Find where the given text appears and provide that cell's center as (x, y) coordinate. 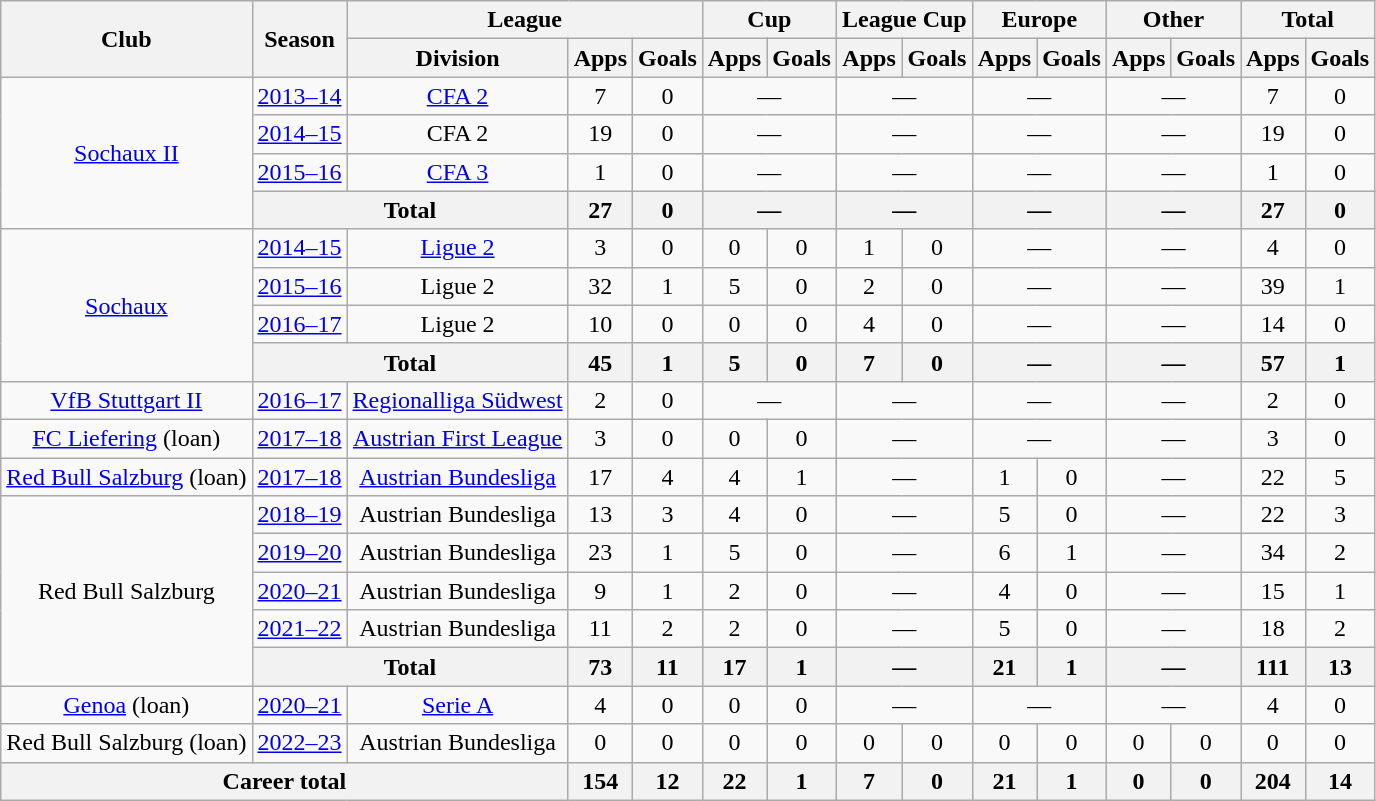
Regionalliga Südwest (458, 400)
Club (126, 39)
Red Bull Salzburg (126, 591)
Other (1173, 20)
Career total (284, 781)
15 (1273, 591)
34 (1273, 553)
32 (600, 286)
2021–22 (300, 629)
2022–23 (300, 743)
2019–20 (300, 553)
Division (458, 58)
Genoa (loan) (126, 705)
League (524, 20)
VfB Stuttgart II (126, 400)
57 (1273, 362)
2018–19 (300, 515)
Sochaux II (126, 153)
39 (1273, 286)
18 (1273, 629)
Sochaux (126, 305)
2013–14 (300, 96)
111 (1273, 667)
Austrian First League (458, 438)
Europe (1039, 20)
Cup (769, 20)
12 (668, 781)
Season (300, 39)
45 (600, 362)
10 (600, 324)
23 (600, 553)
FC Liefering (loan) (126, 438)
League Cup (904, 20)
CFA 3 (458, 172)
73 (600, 667)
6 (1004, 553)
9 (600, 591)
Serie A (458, 705)
204 (1273, 781)
154 (600, 781)
